Provide the [X, Y] coordinate of the cell's center where the given text is located.  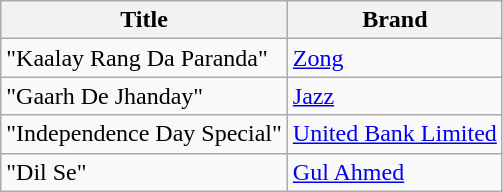
Title [144, 20]
"Independence Day Special" [144, 134]
United Bank Limited [394, 134]
Brand [394, 20]
"Kaalay Rang Da Paranda" [144, 58]
"Gaarh De Jhanday" [144, 96]
"Dil Se" [144, 172]
Gul Ahmed [394, 172]
Zong [394, 58]
Jazz [394, 96]
